Scan for the cell matching the given text and deliver its [x, y] coordinate at center. 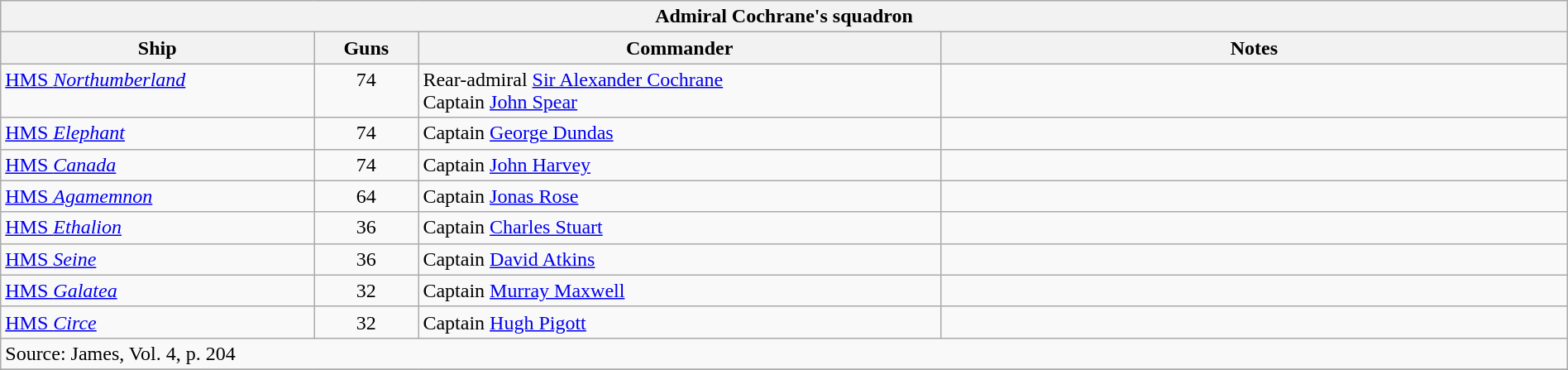
Ship [157, 48]
Captain Murray Maxwell [680, 291]
Captain Jonas Rose [680, 196]
HMS Elephant [157, 133]
Captain Hugh Pigott [680, 322]
HMS Agamemnon [157, 196]
Notes [1254, 48]
HMS Ethalion [157, 228]
HMS Seine [157, 259]
HMS Canada [157, 165]
Captain John Harvey [680, 165]
Captain Charles Stuart [680, 228]
Captain George Dundas [680, 133]
Admiral Cochrane's squadron [784, 17]
Rear-admiral Sir Alexander Cochrane Captain John Spear [680, 91]
HMS Northumberland [157, 91]
Captain David Atkins [680, 259]
HMS Galatea [157, 291]
Guns [366, 48]
Commander [680, 48]
64 [366, 196]
Source: James, Vol. 4, p. 204 [784, 353]
HMS Circe [157, 322]
